Find where the given text appears and provide that cell's center as (x, y) coordinate. 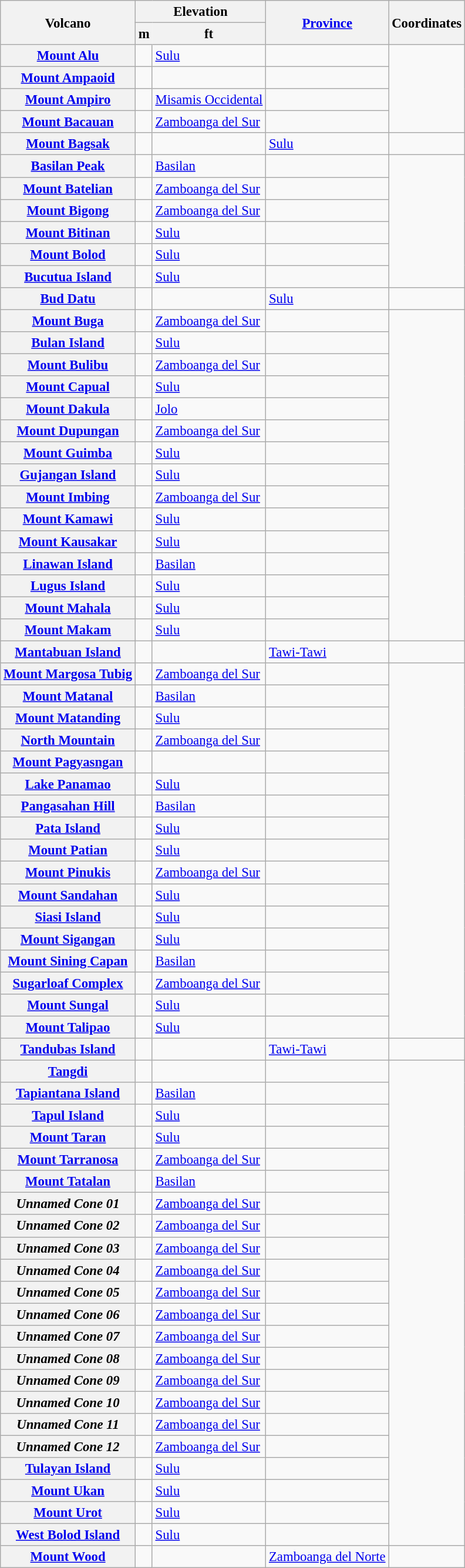
Mount Matanding (68, 718)
Province (328, 22)
Mount Matanal (68, 696)
Mount Taran (68, 1138)
Mount Bulibu (68, 365)
Mount Bigong (68, 210)
Unnamed Cone 01 (68, 1204)
Mount Sungal (68, 1005)
Tangdi (68, 1071)
Mount Bitinan (68, 233)
Mount Ampiro (68, 100)
Mount Talipao (68, 1027)
Basilan Peak (68, 166)
Linawan Island (68, 564)
Unnamed Cone 12 (68, 1447)
Mount Bolod (68, 254)
Unnamed Cone 10 (68, 1402)
Mount Capual (68, 387)
Mount Imbing (68, 497)
Tandubas Island (68, 1049)
Bulan Island (68, 343)
Unnamed Cone 09 (68, 1381)
Elevation (200, 12)
Mount Alu (68, 56)
Tulayan Island (68, 1469)
Mount Makam (68, 630)
Mount Wood (68, 1557)
Tapul Island (68, 1116)
Mount Kamawi (68, 520)
Siasi Island (68, 917)
Mount Kausakar (68, 541)
Mantabuan Island (68, 652)
Mount Bagsak (68, 144)
Unnamed Cone 06 (68, 1314)
Bucutua Island (68, 277)
Mount Dakula (68, 409)
Mount Patian (68, 851)
Coordinates (427, 22)
Jolo (209, 409)
Misamis Occidental (209, 100)
Unnamed Cone 11 (68, 1425)
Unnamed Cone 03 (68, 1248)
Mount Mahala (68, 608)
Mount Ampaoid (68, 78)
Unnamed Cone 05 (68, 1292)
Mount Urot (68, 1513)
Bud Datu (68, 299)
Zamboanga del Norte (328, 1557)
Unnamed Cone 04 (68, 1270)
Pata Island (68, 829)
Unnamed Cone 08 (68, 1358)
Mount Pinukis (68, 873)
m (143, 34)
Gujangan Island (68, 475)
West Bolod Island (68, 1535)
Mount Bacauan (68, 122)
Unnamed Cone 02 (68, 1226)
Pangasahan Hill (68, 806)
Lugus Island (68, 586)
Mount Sigangan (68, 939)
Sugarloaf Complex (68, 983)
Mount Pagyasngan (68, 762)
Mount Sining Capan (68, 961)
Mount Sandahan (68, 895)
Mount Guimba (68, 453)
ft (209, 34)
Mount Dupungan (68, 431)
Mount Tatalan (68, 1182)
Tapiantana Island (68, 1093)
Mount Batelian (68, 189)
Mount Tarranosa (68, 1160)
Lake Panamao (68, 785)
Mount Ukan (68, 1491)
Volcano (68, 22)
North Mountain (68, 741)
Unnamed Cone 07 (68, 1337)
Mount Buga (68, 321)
Mount Margosa Tubig (68, 674)
